From the cell containing the given text, extract its center point as [x, y] coordinate. 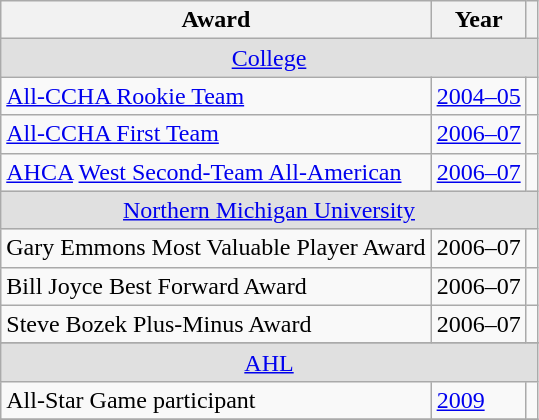
All-CCHA Rookie Team [216, 96]
2004–05 [478, 96]
Northern Michigan University [270, 210]
AHL [270, 362]
AHCA West Second-Team All-American [216, 172]
Award [216, 20]
Steve Bozek Plus-Minus Award [216, 324]
Bill Joyce Best Forward Award [216, 286]
Gary Emmons Most Valuable Player Award [216, 248]
Year [478, 20]
All-Star Game participant [216, 400]
All-CCHA First Team [216, 134]
2009 [478, 400]
College [270, 58]
